For the text-containing cell, return its midpoint in [x, y] coordinate format. 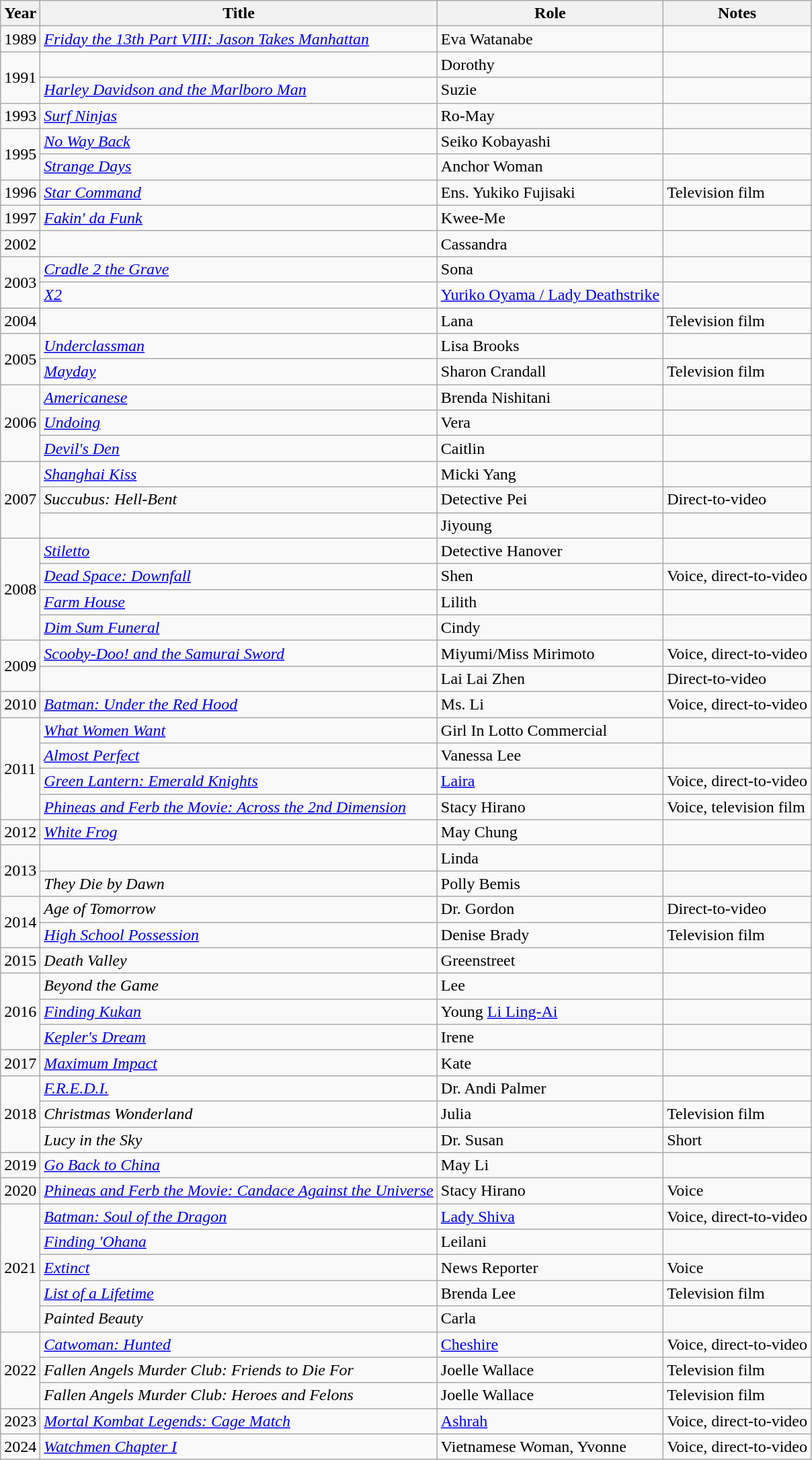
2024 [20, 1447]
Polly Bemis [550, 884]
2010 [20, 704]
Finding Kukan [239, 1011]
Maximum Impact [239, 1063]
Stiletto [239, 551]
Painted Beauty [239, 1319]
Detective Hanover [550, 551]
Go Back to China [239, 1165]
Miyumi/Miss Mirimoto [550, 653]
Detective Pei [550, 500]
Mayday [239, 372]
Vanessa Lee [550, 756]
Cindy [550, 627]
Cradle 2 the Grave [239, 269]
Anchor Woman [550, 167]
Kepler's Dream [239, 1037]
Julia [550, 1114]
2008 [20, 589]
Year [20, 13]
2023 [20, 1421]
Batman: Under the Red Hood [239, 704]
Succubus: Hell-Bent [239, 500]
Leilani [550, 1242]
Denise Brady [550, 935]
Death Valley [239, 960]
They Die by Dawn [239, 884]
Notes [737, 13]
Scooby-Doo! and the Samurai Sword [239, 653]
Brenda Lee [550, 1293]
Carla [550, 1319]
Ro-May [550, 116]
Beyond the Game [239, 986]
Seiko Kobayashi [550, 141]
Girl In Lotto Commercial [550, 730]
2009 [20, 666]
Lai Lai Zhen [550, 679]
Caitlin [550, 449]
Fakin' da Funk [239, 218]
Farm House [239, 602]
List of a Lifetime [239, 1293]
Devil's Den [239, 449]
Sona [550, 269]
Almost Perfect [239, 756]
What Women Want [239, 730]
2022 [20, 1370]
1997 [20, 218]
Title [239, 13]
Dead Space: Downfall [239, 576]
Ms. Li [550, 704]
Dr. Andi Palmer [550, 1088]
Dorothy [550, 65]
Cassandra [550, 243]
Greenstreet [550, 960]
Vera [550, 423]
2012 [20, 833]
Suzie [550, 90]
Young Li Ling-Ai [550, 1011]
High School Possession [239, 935]
Lilith [550, 602]
2017 [20, 1063]
Friday the 13th Part VIII: Jason Takes Manhattan [239, 39]
Surf Ninjas [239, 116]
Lee [550, 986]
Kwee-Me [550, 218]
F.R.E.D.I. [239, 1088]
1993 [20, 116]
Catwoman: Hunted [239, 1344]
1995 [20, 154]
Dr. Gordon [550, 909]
Dr. Susan [550, 1140]
Batman: Soul of the Dragon [239, 1217]
Ens. Yukiko Fujisaki [550, 192]
Vietnamese Woman, Yvonne [550, 1447]
2021 [20, 1268]
Fallen Angels Murder Club: Friends to Die For [239, 1370]
2011 [20, 768]
Age of Tomorrow [239, 909]
Eva Watanabe [550, 39]
Brenda Nishitani [550, 397]
2020 [20, 1191]
Underclassman [239, 346]
Kate [550, 1063]
Phineas and Ferb the Movie: Candace Against the Universe [239, 1191]
Star Command [239, 192]
Shanghai Kiss [239, 474]
Christmas Wonderland [239, 1114]
Cheshire [550, 1344]
Ashrah [550, 1421]
1996 [20, 192]
2016 [20, 1011]
No Way Back [239, 141]
Role [550, 13]
Finding 'Ohana [239, 1242]
Undoing [239, 423]
Lucy in the Sky [239, 1140]
Voice, television film [737, 807]
Lady Shiva [550, 1217]
2006 [20, 423]
Yuriko Oyama / Lady Deathstrike [550, 295]
Shen [550, 576]
2004 [20, 321]
Watchmen Chapter I [239, 1447]
2002 [20, 243]
Jiyoung [550, 525]
Laira [550, 781]
X2 [239, 295]
Lisa Brooks [550, 346]
2013 [20, 871]
Irene [550, 1037]
2015 [20, 960]
Lana [550, 321]
Sharon Crandall [550, 372]
2014 [20, 922]
May Li [550, 1165]
Fallen Angels Murder Club: Heroes and Felons [239, 1395]
2019 [20, 1165]
May Chung [550, 833]
Mortal Kombat Legends: Cage Match [239, 1421]
Short [737, 1140]
Linda [550, 858]
2007 [20, 500]
Americanese [239, 397]
Green Lantern: Emerald Knights [239, 781]
Micki Yang [550, 474]
2018 [20, 1114]
Extinct [239, 1268]
Dim Sum Funeral [239, 627]
1989 [20, 39]
News Reporter [550, 1268]
Phineas and Ferb the Movie: Across the 2nd Dimension [239, 807]
White Frog [239, 833]
Strange Days [239, 167]
2005 [20, 359]
1991 [20, 77]
Harley Davidson and the Marlboro Man [239, 90]
2003 [20, 282]
